Detect which cell encompasses the target text, then output its [X, Y] center coordinate. 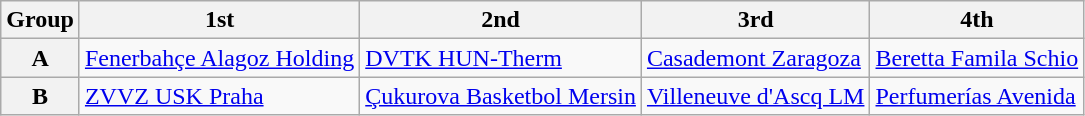
B [40, 96]
1st [219, 20]
Çukurova Basketbol Mersin [501, 96]
2nd [501, 20]
Perfumerías Avenida [977, 96]
Group [40, 20]
3rd [756, 20]
DVTK HUN-Therm [501, 58]
Casademont Zaragoza [756, 58]
A [40, 58]
Villeneuve d'Ascq LM [756, 96]
4th [977, 20]
Fenerbahçe Alagoz Holding [219, 58]
Beretta Famila Schio [977, 58]
ZVVZ USK Praha [219, 96]
